Identify which cell holds the provided text, then report its (x, y) central coordinate. 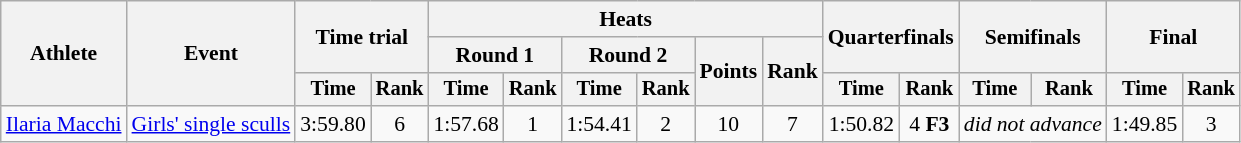
did not advance (1033, 124)
10 (728, 124)
Time trial (362, 36)
3 (1211, 124)
Quarterfinals (891, 36)
Semifinals (1033, 36)
1 (533, 124)
Points (728, 72)
Event (212, 54)
Heats (625, 19)
1:57.68 (466, 124)
2 (666, 124)
Round 2 (628, 55)
Girls' single sculls (212, 124)
Round 1 (494, 55)
Ilaria Macchi (64, 124)
3:59.80 (332, 124)
7 (792, 124)
4 F3 (930, 124)
1:50.82 (862, 124)
Athlete (64, 54)
Final (1174, 36)
1:54.41 (598, 124)
6 (400, 124)
1:49.85 (1144, 124)
